From the cell containing the given text, extract its center point as (X, Y) coordinate. 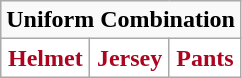
Pants (204, 58)
Jersey (130, 58)
Uniform Combination (121, 20)
Helmet (46, 58)
